Provide the (X, Y) coordinate of the cell's center where the given text is located.  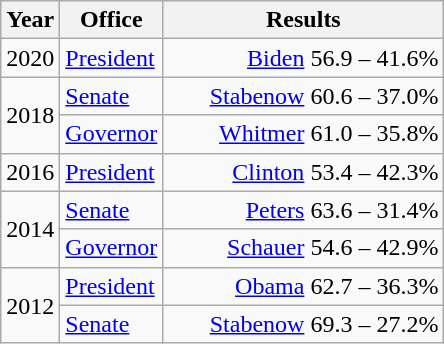
Stabenow 69.3 – 27.2% (304, 324)
2012 (30, 305)
Results (304, 20)
2016 (30, 172)
Peters 63.6 – 31.4% (304, 210)
Year (30, 20)
Clinton 53.4 – 42.3% (304, 172)
Office (112, 20)
Stabenow 60.6 – 37.0% (304, 96)
2014 (30, 229)
2020 (30, 58)
Whitmer 61.0 – 35.8% (304, 134)
Obama 62.7 – 36.3% (304, 286)
Biden 56.9 – 41.6% (304, 58)
2018 (30, 115)
Schauer 54.6 – 42.9% (304, 248)
